Provide the (X, Y) coordinate of the cell's center where the given text is located.  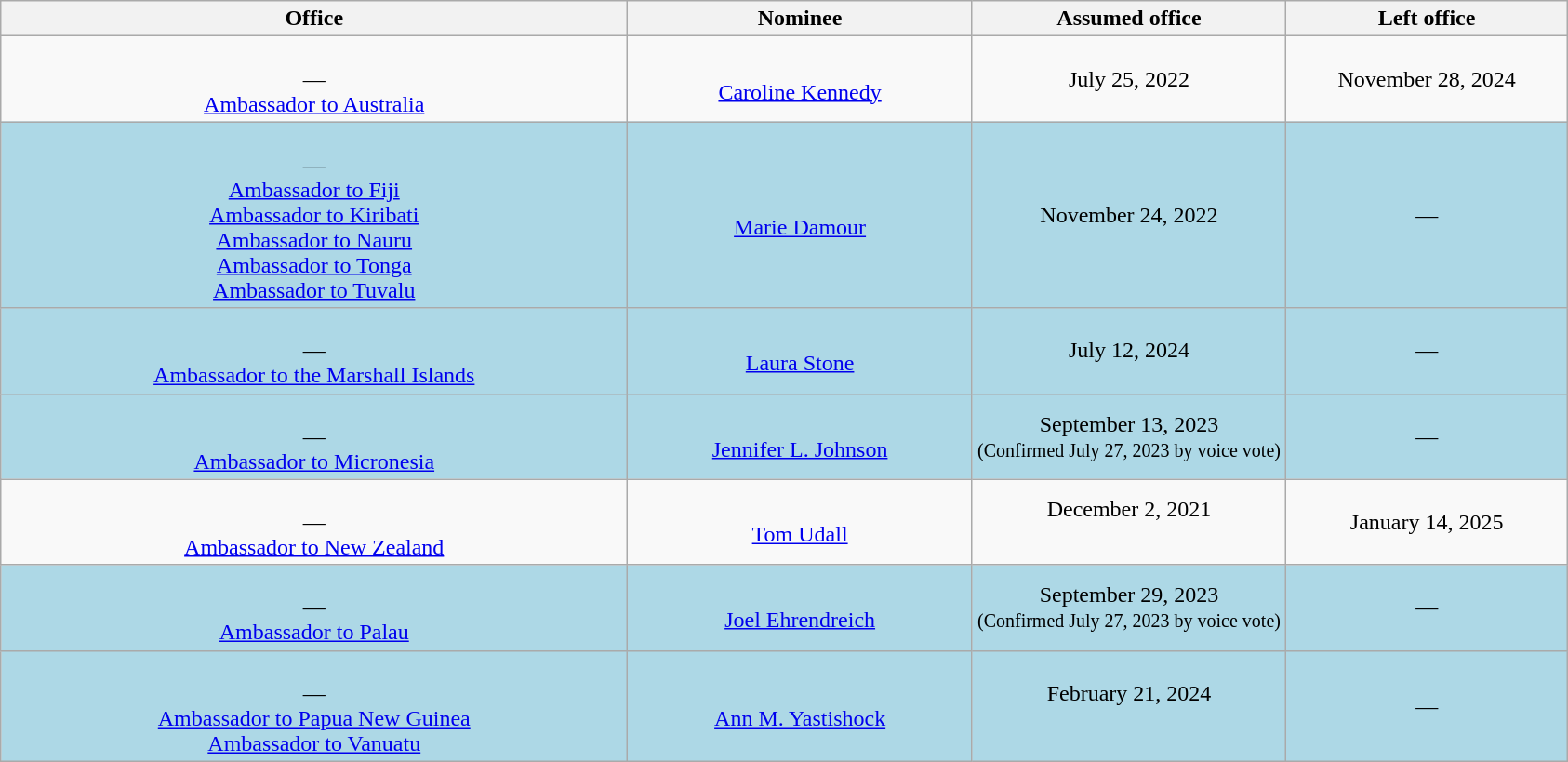
July 12, 2024 (1129, 351)
Office (314, 19)
September 29, 2023(Confirmed July 27, 2023 by voice vote) (1129, 608)
—Ambassador to Papua New Guinea Ambassador to Vanuatu (314, 705)
Left office (1427, 19)
November 28, 2024 (1427, 79)
Marie Damour (800, 215)
September 13, 2023(Confirmed July 27, 2023 by voice vote) (1129, 436)
Nominee (800, 19)
February 21, 2024 (1129, 705)
Joel Ehrendreich (800, 608)
Assumed office (1129, 19)
—Ambassador to Fiji Ambassador to Kiribati Ambassador to Nauru Ambassador to Tonga Ambassador to Tuvalu (314, 215)
November 24, 2022 (1129, 215)
—Ambassador to New Zealand (314, 522)
January 14, 2025 (1427, 522)
Laura Stone (800, 351)
Tom Udall (800, 522)
—Ambassador to Australia (314, 79)
Jennifer L. Johnson (800, 436)
Caroline Kennedy (800, 79)
July 25, 2022 (1129, 79)
December 2, 2021 (1129, 522)
Ann M. Yastishock (800, 705)
—Ambassador to Palau (314, 608)
—Ambassador to Micronesia (314, 436)
—Ambassador to the Marshall Islands (314, 351)
